Locate the cell with the specified text and output its (X, Y) center coordinate. 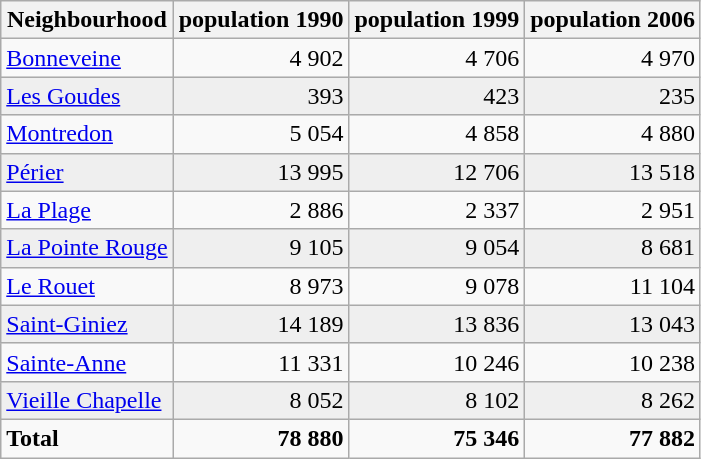
Saint-Giniez (87, 324)
8 102 (437, 400)
5 054 (261, 134)
4 902 (261, 58)
75 346 (437, 438)
13 043 (613, 324)
Sainte-Anne (87, 362)
population 2006 (613, 20)
8 681 (613, 248)
Total (87, 438)
Périer (87, 172)
9 078 (437, 286)
population 1999 (437, 20)
11 104 (613, 286)
Vieille Chapelle (87, 400)
393 (261, 96)
8 973 (261, 286)
4 858 (437, 134)
4 880 (613, 134)
Les Goudes (87, 96)
4 970 (613, 58)
9 054 (437, 248)
population 1990 (261, 20)
10 238 (613, 362)
13 836 (437, 324)
10 246 (437, 362)
9 105 (261, 248)
Le Rouet (87, 286)
12 706 (437, 172)
Neighbourhood (87, 20)
La Pointe Rouge (87, 248)
14 189 (261, 324)
423 (437, 96)
78 880 (261, 438)
Montredon (87, 134)
8 052 (261, 400)
2 337 (437, 210)
Bonneveine (87, 58)
2 886 (261, 210)
13 518 (613, 172)
11 331 (261, 362)
235 (613, 96)
8 262 (613, 400)
2 951 (613, 210)
4 706 (437, 58)
La Plage (87, 210)
13 995 (261, 172)
77 882 (613, 438)
